Provide the [X, Y] coordinate of the cell's center where the given text is located.  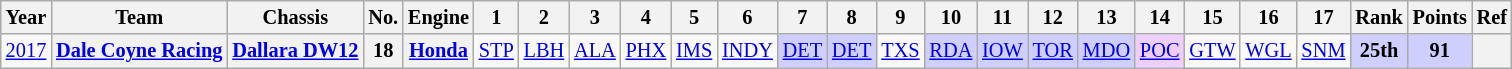
No. [383, 17]
6 [748, 17]
ALA [595, 51]
TXS [900, 51]
MDO [1106, 51]
25th [1378, 51]
18 [383, 51]
WGL [1268, 51]
91 [1440, 51]
17 [1324, 17]
7 [802, 17]
Engine [438, 17]
8 [852, 17]
RDA [952, 51]
15 [1212, 17]
2017 [26, 51]
POC [1160, 51]
14 [1160, 17]
11 [1002, 17]
13 [1106, 17]
TOR [1053, 51]
Team [139, 17]
GTW [1212, 51]
Ref [1492, 17]
2 [544, 17]
Year [26, 17]
1 [496, 17]
12 [1053, 17]
INDY [748, 51]
3 [595, 17]
IOW [1002, 51]
Points [1440, 17]
LBH [544, 51]
9 [900, 17]
Rank [1378, 17]
IMS [694, 51]
Chassis [295, 17]
Dale Coyne Racing [139, 51]
5 [694, 17]
16 [1268, 17]
4 [646, 17]
PHX [646, 51]
SNM [1324, 51]
10 [952, 17]
STP [496, 51]
Dallara DW12 [295, 51]
Honda [438, 51]
